Extract the (X, Y) coordinate from the center of the cell holding the provided text.  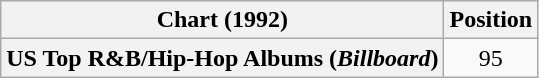
US Top R&B/Hip-Hop Albums (Billboard) (222, 58)
95 (491, 58)
Position (491, 20)
Chart (1992) (222, 20)
